For the text-containing cell, return its midpoint in [x, y] coordinate format. 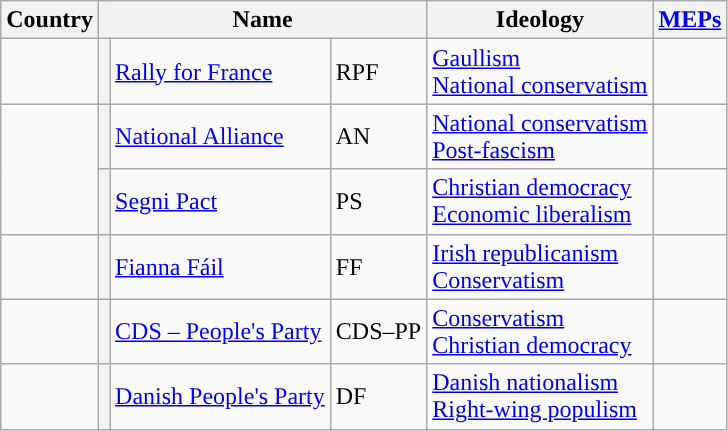
RPF [378, 72]
Danish People's Party [220, 396]
CDS–PP [378, 332]
Segni Pact [220, 202]
AN [378, 136]
GaullismNational conservatism [540, 72]
Rally for France [220, 72]
ConservatismChristian democracy [540, 332]
National Alliance [220, 136]
FF [378, 266]
DF [378, 396]
Country [50, 20]
CDS – People's Party [220, 332]
PS [378, 202]
Ideology [540, 20]
MEPs [690, 20]
Danish nationalismRight-wing populism [540, 396]
Christian democracyEconomic liberalism [540, 202]
Name [262, 20]
Fianna Fáil [220, 266]
Irish republicanismConservatism [540, 266]
National conservatismPost-fascism [540, 136]
